Determine the [x, y] coordinate at the center of the cell enclosing the given text.  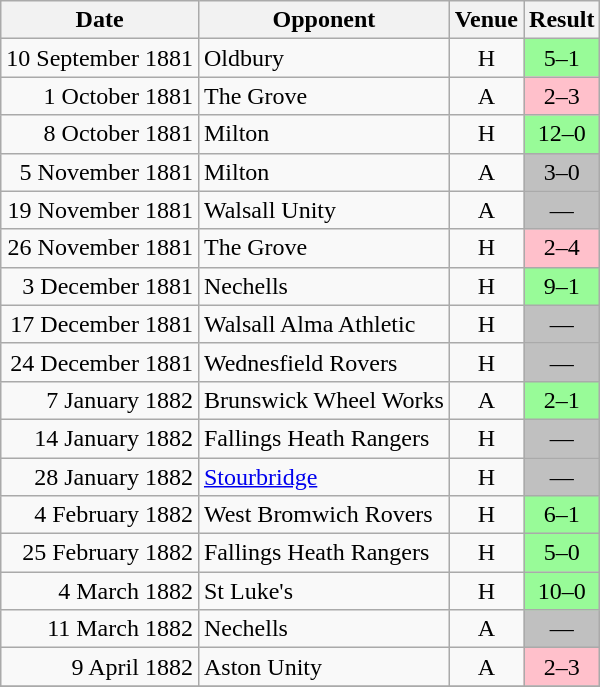
2–4 [562, 248]
10 September 1881 [100, 58]
7 January 1882 [100, 400]
6–1 [562, 515]
Walsall Alma Athletic [324, 324]
Stourbridge [324, 477]
5 November 1881 [100, 172]
9–1 [562, 286]
11 March 1882 [100, 629]
West Bromwich Rovers [324, 515]
10–0 [562, 591]
5–0 [562, 553]
3 December 1881 [100, 286]
Oldbury [324, 58]
Wednesfield Rovers [324, 362]
2–1 [562, 400]
St Luke's [324, 591]
3–0 [562, 172]
24 December 1881 [100, 362]
1 October 1881 [100, 96]
17 December 1881 [100, 324]
8 October 1881 [100, 134]
Brunswick Wheel Works [324, 400]
14 January 1882 [100, 438]
Opponent [324, 20]
Walsall Unity [324, 210]
Date [100, 20]
Venue [486, 20]
4 February 1882 [100, 515]
Result [562, 20]
28 January 1882 [100, 477]
4 March 1882 [100, 591]
Aston Unity [324, 667]
26 November 1881 [100, 248]
19 November 1881 [100, 210]
25 February 1882 [100, 553]
5–1 [562, 58]
12–0 [562, 134]
9 April 1882 [100, 667]
